Return the (X, Y) coordinate for the center point of the cell that contains the specified text.  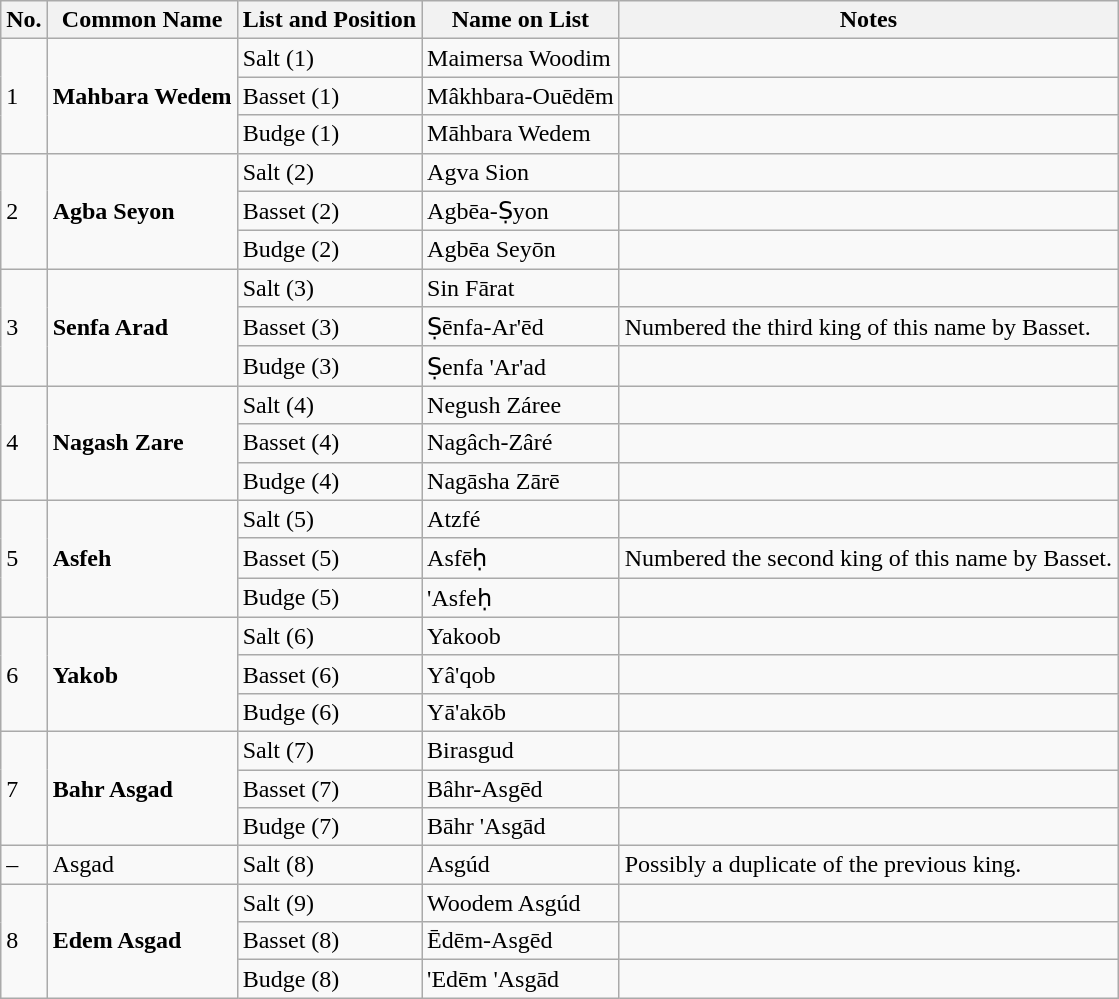
Negush Záree (521, 405)
Yakoob (521, 636)
Ēdēm-Asgēd (521, 941)
Nagâch-Zâré (521, 443)
Budge (5) (329, 598)
Basset (1) (329, 96)
Common Name (142, 20)
Budge (2) (329, 250)
Asgúd (521, 865)
Yā'akōb (521, 712)
– (24, 865)
Sin Fārat (521, 288)
Bahr Asgad (142, 788)
Salt (5) (329, 519)
Numbered the second king of this name by Basset. (868, 558)
Atzfé (521, 519)
Salt (2) (329, 172)
4 (24, 443)
Notes (868, 20)
Ṣenfa 'Ar'ad (521, 366)
Basset (6) (329, 674)
Salt (4) (329, 405)
8 (24, 941)
6 (24, 674)
Edem Asgad (142, 941)
Māhbara Wedem (521, 134)
Mahbara Wedem (142, 96)
Salt (6) (329, 636)
Mâkhbara-Ouēdēm (521, 96)
Yâ'qob (521, 674)
Budge (4) (329, 481)
Salt (8) (329, 865)
Basset (5) (329, 558)
List and Position (329, 20)
Ṣēnfa-Ar'ēd (521, 327)
Salt (3) (329, 288)
Maimersa Woodim (521, 58)
Yakob (142, 674)
Name on List (521, 20)
Possibly a duplicate of the previous king. (868, 865)
Basset (3) (329, 327)
Bāhr 'Asgād (521, 827)
Asfeh (142, 558)
Basset (8) (329, 941)
Agba Seyon (142, 211)
Basset (2) (329, 211)
1 (24, 96)
No. (24, 20)
'Asfeḥ (521, 598)
Numbered the third king of this name by Basset. (868, 327)
Budge (7) (329, 827)
5 (24, 558)
3 (24, 328)
Salt (7) (329, 750)
Nagāsha Zārē (521, 481)
Budge (3) (329, 366)
Budge (8) (329, 979)
Senfa Arad (142, 328)
Woodem Asgúd (521, 903)
Budge (1) (329, 134)
Agva Sion (521, 172)
'Edēm 'Asgād (521, 979)
Asgad (142, 865)
Nagash Zare (142, 443)
7 (24, 788)
Basset (7) (329, 789)
Agbēa-Ṣyon (521, 211)
Salt (9) (329, 903)
Birasgud (521, 750)
Budge (6) (329, 712)
Asfēḥ (521, 558)
Agbēa Seyōn (521, 250)
Salt (1) (329, 58)
2 (24, 211)
Basset (4) (329, 443)
Bâhr-Asgēd (521, 789)
